Provide the [X, Y] coordinate of the cell's center where the given text is located.  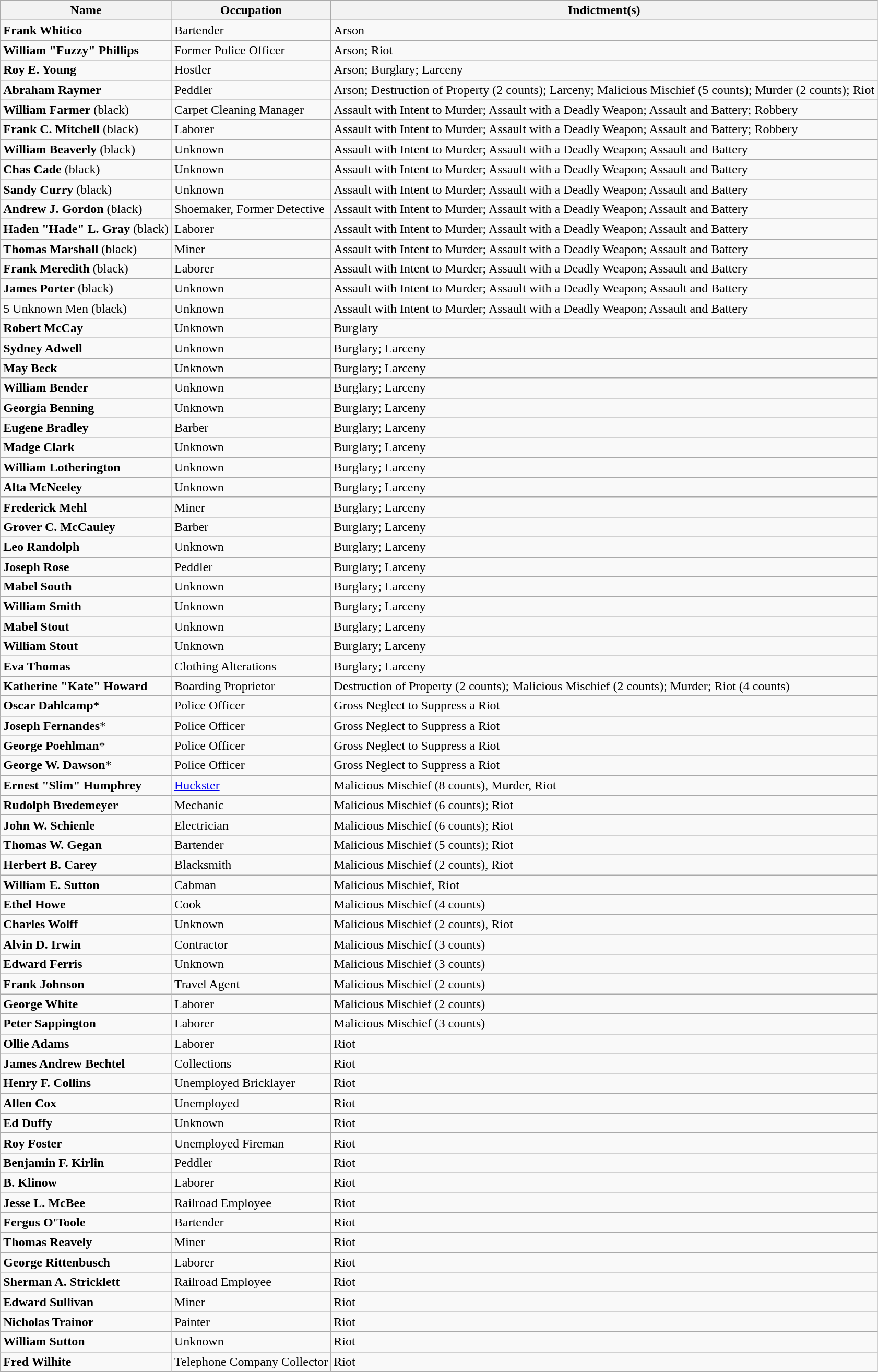
Carpet Cleaning Manager [251, 110]
Frank Johnson [86, 984]
Burglary [604, 328]
Frank Meredith (black) [86, 269]
Huckster [251, 785]
Nicholas Trainor [86, 1322]
Allen Cox [86, 1103]
Ethel Howe [86, 905]
Benjamin F. Kirlin [86, 1163]
Thomas W. Gegan [86, 845]
Arson; Burglary; Larceny [604, 70]
George Rittenbusch [86, 1262]
Alta McNeeley [86, 487]
Shoemaker, Former Detective [251, 209]
Cook [251, 905]
Malicious Mischief, Riot [604, 885]
Destruction of Property (2 counts); Malicious Mischief (2 counts); Murder; Riot (4 counts) [604, 686]
James Porter (black) [86, 289]
Robert McCay [86, 328]
Grover C. McCauley [86, 527]
William Bender [86, 388]
Chas Cade (black) [86, 169]
Mabel Stout [86, 626]
Mechanic [251, 805]
Fergus O'Toole [86, 1223]
Indictment(s) [604, 10]
Edward Sullivan [86, 1302]
5 Unknown Men (black) [86, 309]
Andrew J. Gordon (black) [86, 209]
Peter Sappington [86, 1024]
Collections [251, 1063]
Joseph Fernandes* [86, 726]
Blacksmith [251, 865]
Joseph Rose [86, 566]
William Lotherington [86, 467]
Malicious Mischief (8 counts), Murder, Riot [604, 785]
Haden "Hade" L. Gray (black) [86, 229]
Unemployed Bricklayer [251, 1083]
George White [86, 1004]
Clothing Alterations [251, 666]
Fred Wilhite [86, 1362]
Alvin D. Irwin [86, 944]
Sandy Curry (black) [86, 189]
Contractor [251, 944]
Roy E. Young [86, 70]
Frank Whitico [86, 30]
Name [86, 10]
Rudolph Bredemeyer [86, 805]
Eva Thomas [86, 666]
George W. Dawson* [86, 765]
Abraham Raymer [86, 90]
Roy Foster [86, 1143]
William Beaverly (black) [86, 149]
Electrician [251, 825]
John W. Schienle [86, 825]
William Sutton [86, 1342]
Edward Ferris [86, 964]
Leo Randolph [86, 547]
B. Klinow [86, 1182]
Former Police Officer [251, 50]
Ollie Adams [86, 1044]
Ed Duffy [86, 1123]
Cabman [251, 885]
Malicious Mischief (5 counts); Riot [604, 845]
William Smith [86, 607]
Telephone Company Collector [251, 1362]
William Stout [86, 646]
Sydney Adwell [86, 348]
Jesse L. McBee [86, 1202]
Unemployed [251, 1103]
Oscar Dahlcamp* [86, 706]
Boarding Proprietor [251, 686]
Mabel South [86, 587]
James Andrew Bechtel [86, 1063]
Herbert B. Carey [86, 865]
Ernest "Slim" Humphrey [86, 785]
Travel Agent [251, 984]
May Beck [86, 368]
Hostler [251, 70]
Arson; Destruction of Property (2 counts); Larceny; Malicious Mischief (5 counts); Murder (2 counts); Riot [604, 90]
Unemployed Fireman [251, 1143]
Painter [251, 1322]
Malicious Mischief (4 counts) [604, 905]
George Poehlman* [86, 746]
Eugene Bradley [86, 428]
Thomas Marshall (black) [86, 249]
Madge Clark [86, 447]
Henry F. Collins [86, 1083]
Arson; Riot [604, 50]
Katherine "Kate" Howard [86, 686]
William E. Sutton [86, 885]
Sherman A. Stricklett [86, 1282]
Thomas Reavely [86, 1243]
William Farmer (black) [86, 110]
Frank C. Mitchell (black) [86, 129]
Frederick Mehl [86, 507]
Arson [604, 30]
William "Fuzzy" Phillips [86, 50]
Charles Wolff [86, 925]
Occupation [251, 10]
Georgia Benning [86, 408]
